For the text-containing cell, return its midpoint in (X, Y) coordinate format. 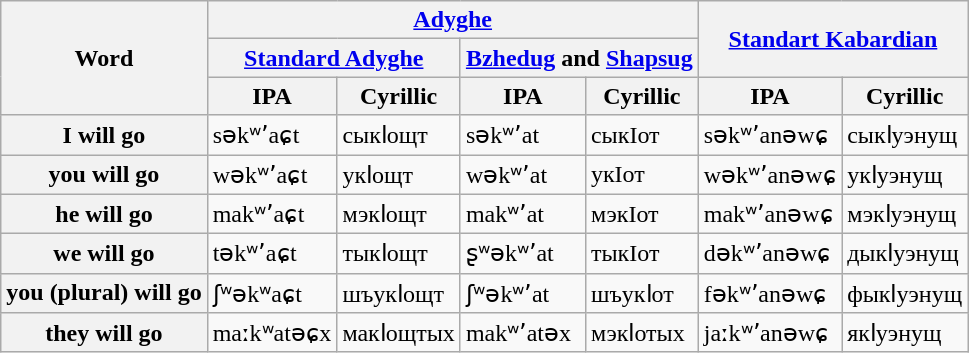
макӏощтых (398, 333)
мэкӏотых (642, 333)
səkʷʼaɕt (272, 135)
you (plural) will go (104, 293)
wəkʷʼaɕt (272, 174)
maːkʷatəɕx (272, 333)
укIот (642, 174)
тыкӏощт (398, 254)
якӏуэнущ (905, 333)
they will go (104, 333)
тыкIот (642, 254)
we will go (104, 254)
wəkʷʼanəwɕ (770, 174)
you will go (104, 174)
ʃʷəkʷʼat (522, 293)
ʂʷəkʷʼat (522, 254)
фыкӏуэнущ (905, 293)
dəkʷʼanəwɕ (770, 254)
təkʷʼaɕt (272, 254)
шъукӏощт (398, 293)
дыкӏуэнущ (905, 254)
Standart Kabardian (832, 39)
Word (104, 58)
səkʷʼat (522, 135)
мэкIот (642, 214)
makʷʼatəx (522, 333)
I will go (104, 135)
мэкӏощт (398, 214)
укӏощт (398, 174)
jaːkʷʼanəwɕ (770, 333)
мэкӏуэнущ (905, 214)
сыкӏуэнущ (905, 135)
Standard Adyghe (334, 58)
ʃʷəkʷaɕt (272, 293)
he will go (104, 214)
səkʷʼanəwɕ (770, 135)
сыкӏощт (398, 135)
fəkʷʼanəwɕ (770, 293)
Adyghe (452, 20)
Bzhedug and Shapsug (579, 58)
makʷʼanəwɕ (770, 214)
сыкIот (642, 135)
wəkʷʼat (522, 174)
шъукӏот (642, 293)
makʷʼat (522, 214)
makʷʼaɕt (272, 214)
укӏуэнущ (905, 174)
